Provide the (x, y) coordinate of the cell's center where the given text is located.  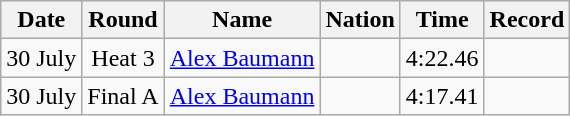
4:17.41 (442, 96)
Record (527, 20)
Round (123, 20)
4:22.46 (442, 58)
Date (42, 20)
Heat 3 (123, 58)
Nation (360, 20)
Final A (123, 96)
Time (442, 20)
Name (242, 20)
